For the text-containing cell, return its midpoint in (x, y) coordinate format. 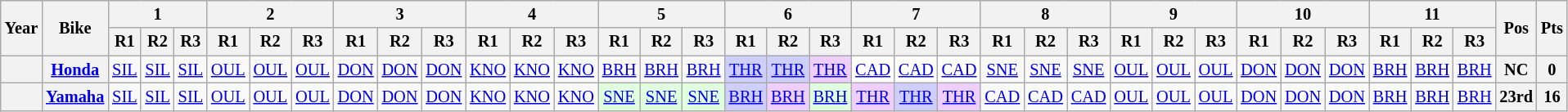
23rd (1516, 96)
1 (157, 14)
Year (21, 28)
11 (1432, 14)
Honda (75, 69)
7 (916, 14)
16 (1552, 96)
4 (532, 14)
Bike (75, 28)
Yamaha (75, 96)
2 (270, 14)
8 (1045, 14)
3 (400, 14)
6 (787, 14)
Pts (1552, 28)
Pos (1516, 28)
10 (1303, 14)
0 (1552, 69)
5 (661, 14)
9 (1174, 14)
NC (1516, 69)
